Pinpoint the cell where the given text exists, returning its (x, y) midpoint coordinate. 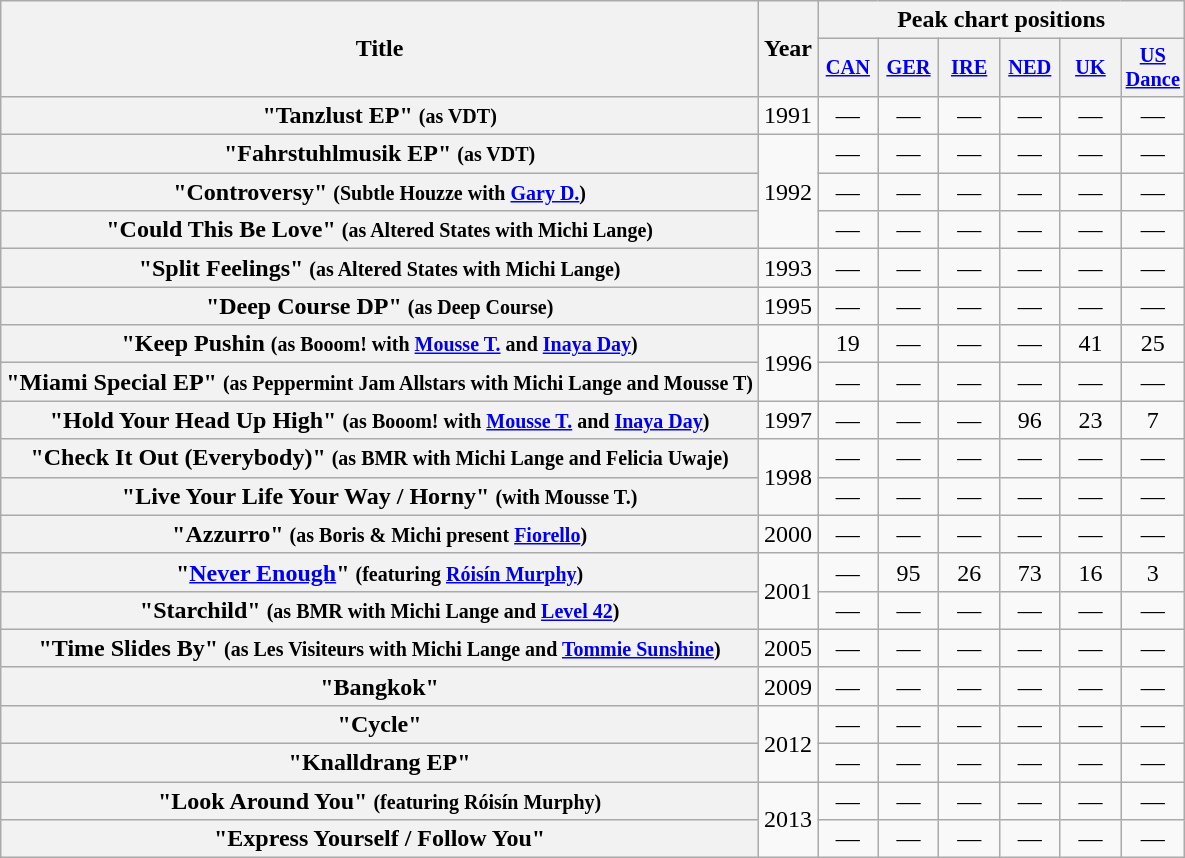
NED (1030, 68)
2001 (788, 591)
26 (970, 572)
"Knalldrang EP" (380, 763)
16 (1090, 572)
1998 (788, 477)
2005 (788, 648)
1991 (788, 115)
1996 (788, 363)
2013 (788, 820)
1992 (788, 192)
USDance (1153, 68)
"Check It Out (Everybody)" (as BMR with Michi Lange and Felicia Uwaje) (380, 458)
2012 (788, 743)
"Look Around You" (featuring Róisín Murphy) (380, 801)
"Split Feelings" (as Altered States with Michi Lange) (380, 268)
1993 (788, 268)
"Keep Pushin (as Booom! with Mousse T. and Inaya Day) (380, 344)
"Express Yourself / Follow You" (380, 839)
3 (1153, 572)
7 (1153, 420)
"Bangkok" (380, 686)
41 (1090, 344)
96 (1030, 420)
1997 (788, 420)
"Fahrstuhlmusik EP" (as VDT) (380, 154)
"Could This Be Love" (as Altered States with Michi Lange) (380, 230)
"Starchild" (as BMR with Michi Lange and Level 42) (380, 610)
"Tanzlust EP" (as VDT) (380, 115)
CAN (848, 68)
"Miami Special EP" (as Peppermint Jam Allstars with Michi Lange and Mousse T) (380, 382)
Peak chart positions (1002, 20)
73 (1030, 572)
Year (788, 49)
UK (1090, 68)
19 (848, 344)
25 (1153, 344)
"Cycle" (380, 724)
"Deep Course DP" (as Deep Course) (380, 306)
"Hold Your Head Up High" (as Booom! with Mousse T. and Inaya Day) (380, 420)
95 (908, 572)
"Never Enough" (featuring Róisín Murphy) (380, 572)
1995 (788, 306)
"Controversy" (Subtle Houzze with Gary D.) (380, 192)
2009 (788, 686)
2000 (788, 534)
GER (908, 68)
"Azzurro" (as Boris & Michi present Fiorello) (380, 534)
23 (1090, 420)
Title (380, 49)
"Time Slides By" (as Les Visiteurs with Michi Lange and Tommie Sunshine) (380, 648)
"Live Your Life Your Way / Horny" (with Mousse T.) (380, 496)
IRE (970, 68)
